Locate the cell with the specified text and output its [X, Y] center coordinate. 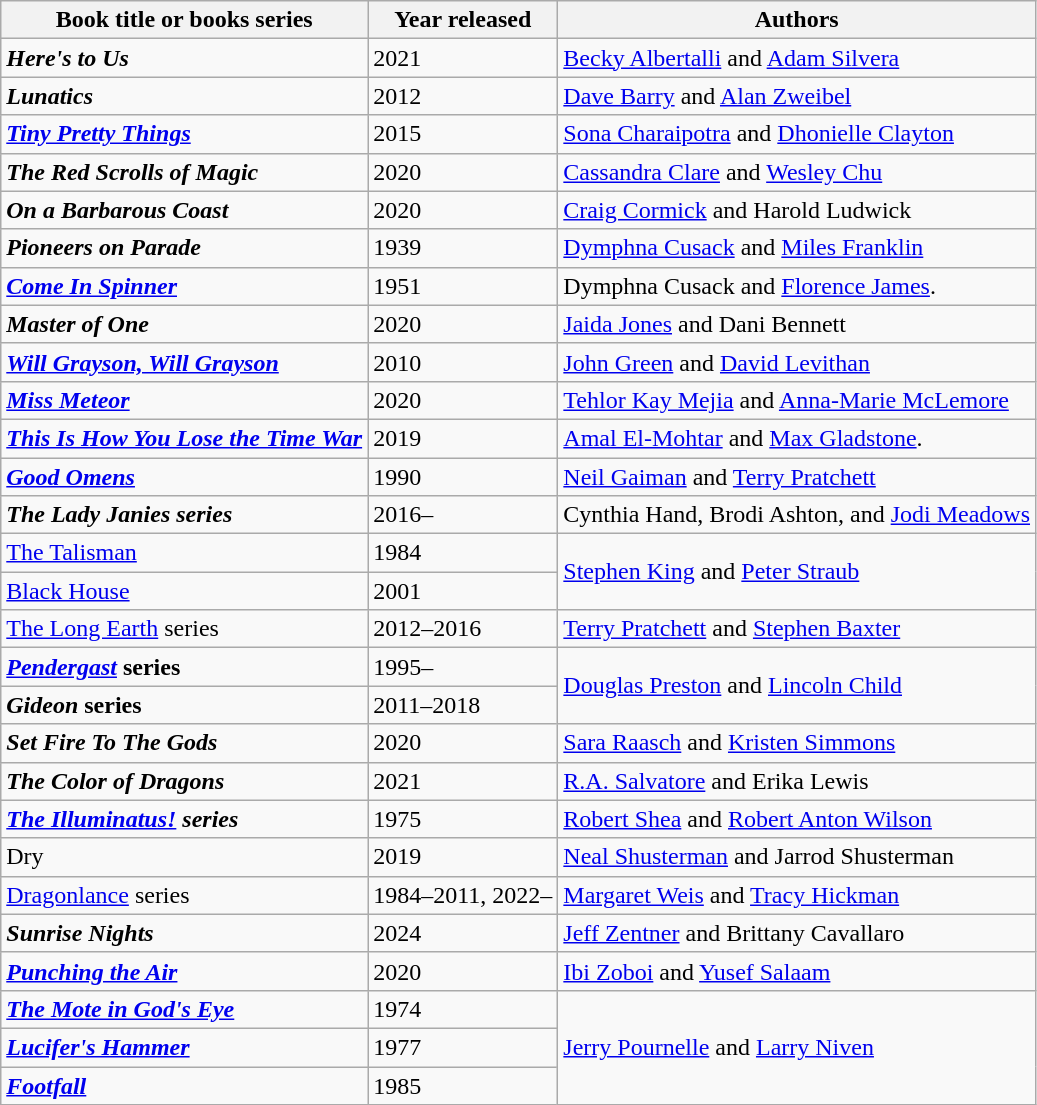
Jeff Zentner and Brittany Cavallaro [797, 933]
Dragonlance series [184, 895]
Punching the Air [184, 971]
Good Omens [184, 477]
Set Fire To The Gods [184, 743]
Dymphna Cusack and Miles Franklin [797, 248]
1974 [463, 1009]
Master of One [184, 324]
Jaida Jones and Dani Bennett [797, 324]
1990 [463, 477]
Lucifer's Hammer [184, 1047]
Authors [797, 20]
This Is How You Lose the Time War [184, 438]
The Red Scrolls of Magic [184, 172]
Dry [184, 857]
Gideon series [184, 705]
The Illuminatus! series [184, 819]
The Talisman [184, 553]
The Lady Janies series [184, 515]
John Green and David Levithan [797, 362]
The Color of Dragons [184, 781]
Margaret Weis and Tracy Hickman [797, 895]
Sara Raasch and Kristen Simmons [797, 743]
Robert Shea and Robert Anton Wilson [797, 819]
Come In Spinner [184, 286]
Douglas Preston and Lincoln Child [797, 686]
1985 [463, 1085]
2015 [463, 134]
Tiny Pretty Things [184, 134]
2012–2016 [463, 629]
1939 [463, 248]
Amal El-Mohtar and Max Gladstone. [797, 438]
Footfall [184, 1085]
Terry Pratchett and Stephen Baxter [797, 629]
Dave Barry and Alan Zweibel [797, 96]
Cassandra Clare and Wesley Chu [797, 172]
On a Barbarous Coast [184, 210]
Miss Meteor [184, 400]
Sunrise Nights [184, 933]
1995– [463, 667]
Year released [463, 20]
2012 [463, 96]
1984 [463, 553]
Dymphna Cusack and Florence James. [797, 286]
Cynthia Hand, Brodi Ashton, and Jodi Meadows [797, 515]
Craig Cormick and Harold Ludwick [797, 210]
Pioneers on Parade [184, 248]
R.A. Salvatore and Erika Lewis [797, 781]
2024 [463, 933]
2011–2018 [463, 705]
2010 [463, 362]
Book title or books series [184, 20]
Black House [184, 591]
2016– [463, 515]
Pendergast series [184, 667]
Sona Charaipotra and Dhonielle Clayton [797, 134]
Here's to Us [184, 58]
1951 [463, 286]
1984–2011, 2022– [463, 895]
Becky Albertalli and Adam Silvera [797, 58]
The Mote in God's Eye [184, 1009]
Ibi Zoboi and Yusef Salaam [797, 971]
Jerry Pournelle and Larry Niven [797, 1047]
1975 [463, 819]
2001 [463, 591]
1977 [463, 1047]
Will Grayson, Will Grayson [184, 362]
Neal Shusterman and Jarrod Shusterman [797, 857]
Lunatics [184, 96]
The Long Earth series [184, 629]
Stephen King and Peter Straub [797, 572]
Neil Gaiman and Terry Pratchett [797, 477]
Tehlor Kay Mejia and Anna-Marie McLemore [797, 400]
